Provide the [x, y] coordinate of the cell's center where the given text is located.  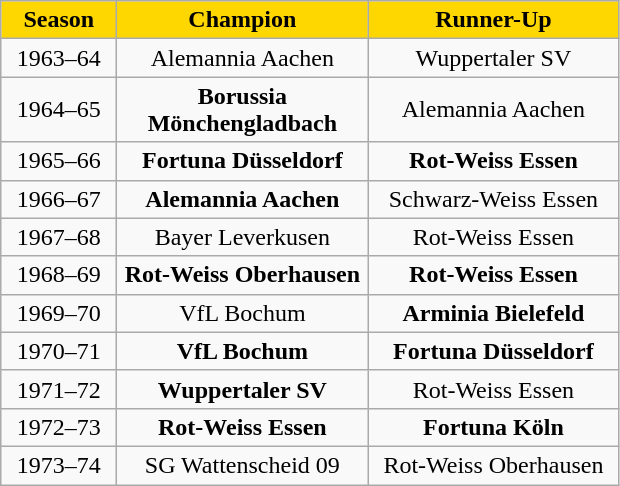
Borussia Mönchengladbach [242, 110]
Schwarz-Weiss Essen [494, 199]
Fortuna Köln [494, 427]
1972–73 [59, 427]
1964–65 [59, 110]
1967–68 [59, 237]
Runner-Up [494, 20]
1966–67 [59, 199]
Champion [242, 20]
1971–72 [59, 389]
SG Wattenscheid 09 [242, 465]
1963–64 [59, 58]
Season [59, 20]
1969–70 [59, 313]
1968–69 [59, 275]
1965–66 [59, 161]
1970–71 [59, 351]
1973–74 [59, 465]
Arminia Bielefeld [494, 313]
Bayer Leverkusen [242, 237]
